Find where the given text appears and provide that cell's center as [X, Y] coordinate. 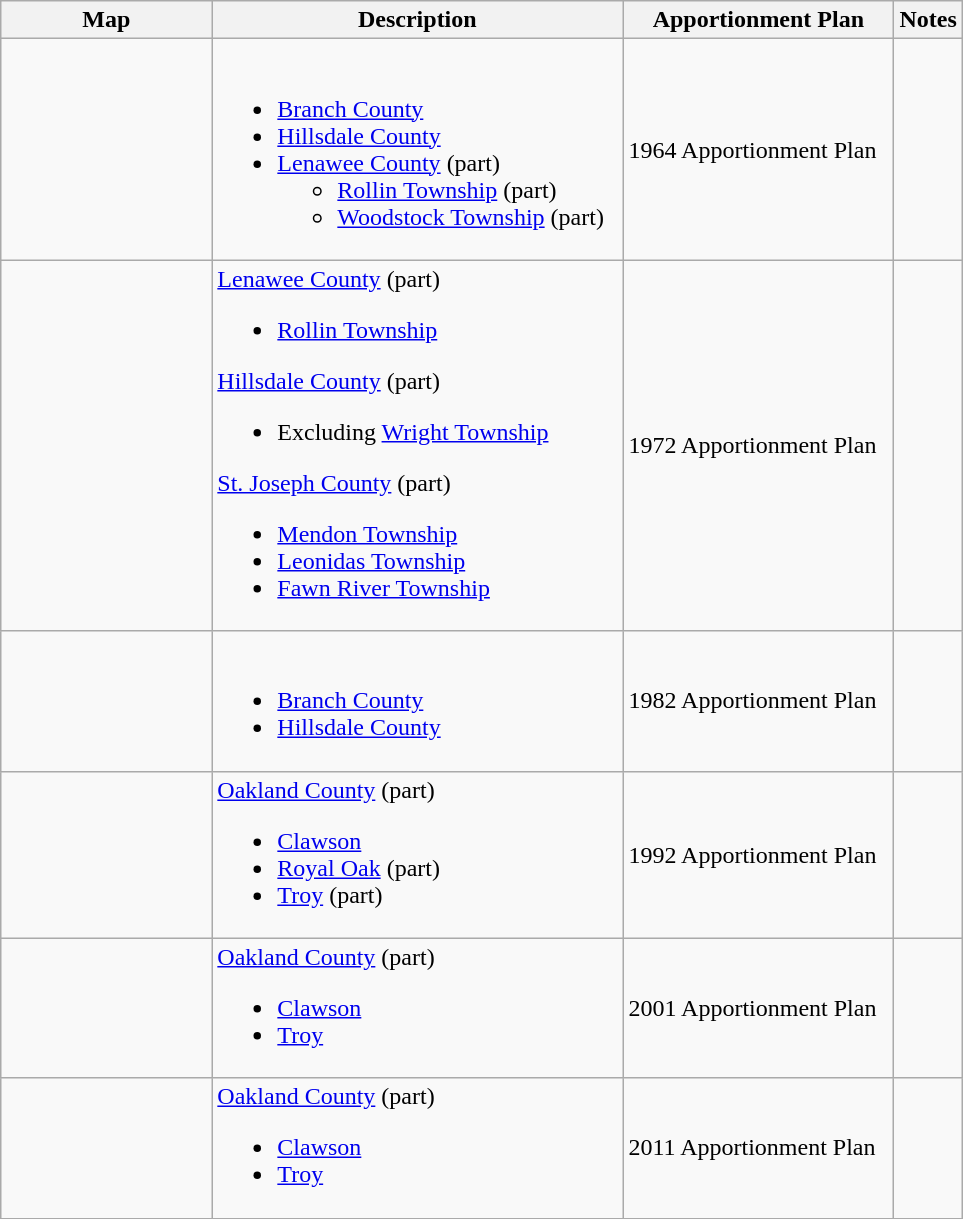
2001 Apportionment Plan [758, 1008]
Notes [928, 20]
1982 Apportionment Plan [758, 701]
Description [418, 20]
Oakland County (part)ClawsonRoyal Oak (part)Troy (part) [418, 854]
Branch CountyHillsdale County [418, 701]
Branch CountyHillsdale CountyLenawee County (part)Rollin Township (part)Woodstock Township (part) [418, 150]
1972 Apportionment Plan [758, 446]
1992 Apportionment Plan [758, 854]
Apportionment Plan [758, 20]
Map [106, 20]
1964 Apportionment Plan [758, 150]
2011 Apportionment Plan [758, 1148]
